Output the (x, y) coordinate of the center of the cell containing the given text.  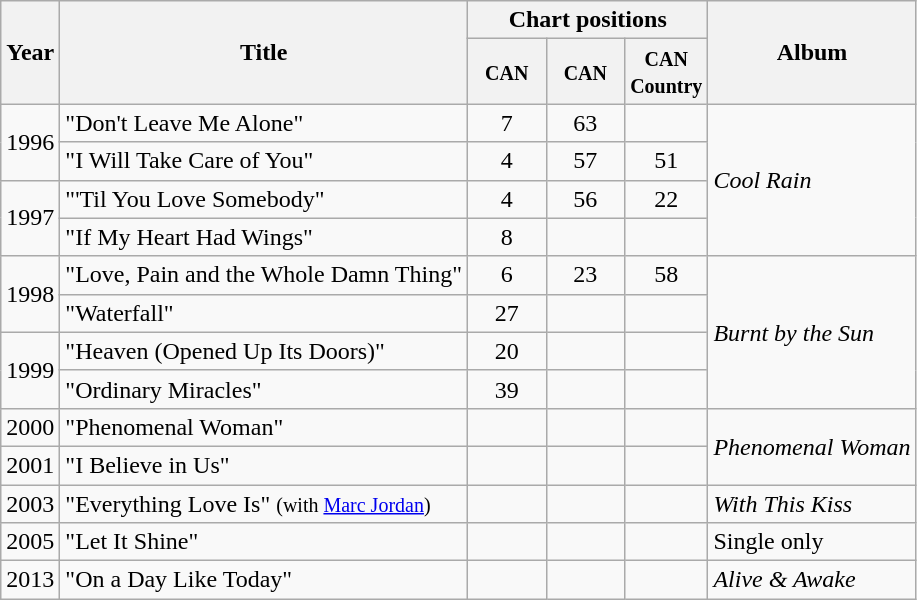
1997 (30, 218)
1996 (30, 142)
Phenomenal Woman (812, 446)
Single only (812, 542)
Alive & Awake (812, 580)
Burnt by the Sun (812, 332)
"I Will Take Care of You" (264, 161)
"Love, Pain and the Whole Damn Thing" (264, 275)
2003 (30, 503)
8 (508, 237)
2005 (30, 542)
Chart positions (588, 20)
27 (508, 313)
39 (508, 389)
56 (586, 199)
"Waterfall" (264, 313)
7 (508, 123)
2001 (30, 465)
22 (666, 199)
57 (586, 161)
"Phenomenal Woman" (264, 427)
"Ordinary Miracles" (264, 389)
Year (30, 52)
With This Kiss (812, 503)
"On a Day Like Today" (264, 580)
6 (508, 275)
"Let It Shine" (264, 542)
"Don't Leave Me Alone" (264, 123)
Title (264, 52)
58 (666, 275)
2013 (30, 580)
1999 (30, 370)
Cool Rain (812, 180)
1998 (30, 294)
2000 (30, 427)
51 (666, 161)
63 (586, 123)
"Heaven (Opened Up Its Doors)" (264, 351)
"Everything Love Is" (with Marc Jordan) (264, 503)
"I Believe in Us" (264, 465)
"'Til You Love Somebody" (264, 199)
Album (812, 52)
CAN Country (666, 72)
"If My Heart Had Wings" (264, 237)
20 (508, 351)
23 (586, 275)
